From the cell containing the given text, extract its center point as (X, Y) coordinate. 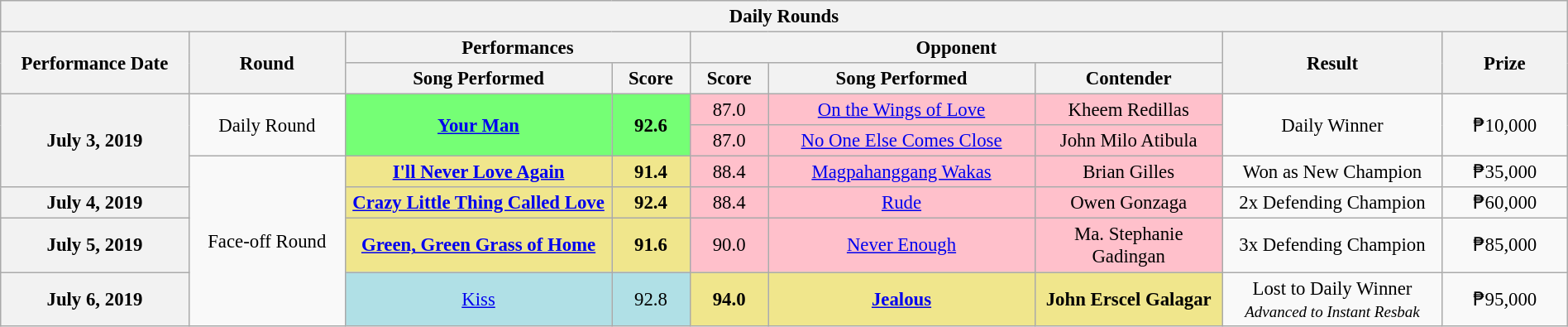
Brian Gilles (1128, 172)
Daily Rounds (784, 17)
92.4 (652, 203)
Won as New Champion (1331, 172)
Prize (1505, 63)
Face-off Round (266, 241)
₱10,000 (1505, 126)
July 5, 2019 (94, 245)
Opponent (956, 48)
I'll Never Love Again (479, 172)
Rude (901, 203)
₱60,000 (1505, 203)
91.4 (652, 172)
2x Defending Champion (1331, 203)
Your Man (479, 126)
91.6 (652, 245)
Contender (1128, 79)
Lost to Daily WinnerAdvanced to Instant Resbak (1331, 300)
92.6 (652, 126)
July 3, 2019 (94, 141)
Performance Date (94, 63)
3x Defending Champion (1331, 245)
90.0 (729, 245)
₱95,000 (1505, 300)
Daily Winner (1331, 126)
₱85,000 (1505, 245)
92.8 (652, 300)
Never Enough (901, 245)
Owen Gonzaga (1128, 203)
No One Else Comes Close (901, 141)
Result (1331, 63)
Jealous (901, 300)
On the Wings of Love (901, 110)
Ma. Stephanie Gadingan (1128, 245)
John Milo Atibula (1128, 141)
Round (266, 63)
John Erscel Galagar (1128, 300)
94.0 (729, 300)
Kheem Redillas (1128, 110)
Crazy Little Thing Called Love (479, 203)
Performances (518, 48)
Daily Round (266, 126)
Green, Green Grass of Home (479, 245)
July 6, 2019 (94, 300)
Magpahanggang Wakas (901, 172)
Kiss (479, 300)
July 4, 2019 (94, 203)
₱35,000 (1505, 172)
